Return the (x, y) coordinate for the center point of the cell that contains the specified text.  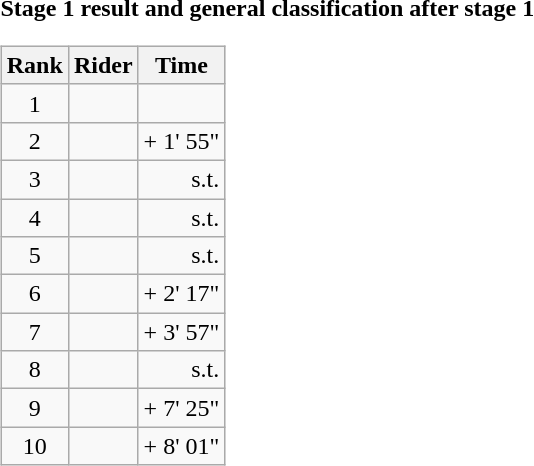
Time (182, 65)
7 (34, 332)
9 (34, 408)
5 (34, 256)
+ 8' 01" (182, 446)
8 (34, 370)
3 (34, 179)
Rider (103, 65)
Rank (34, 65)
+ 2' 17" (182, 294)
6 (34, 294)
10 (34, 446)
+ 3' 57" (182, 332)
4 (34, 217)
2 (34, 141)
+ 1' 55" (182, 141)
1 (34, 103)
+ 7' 25" (182, 408)
